Return (X, Y) of the center of cell containing provided text 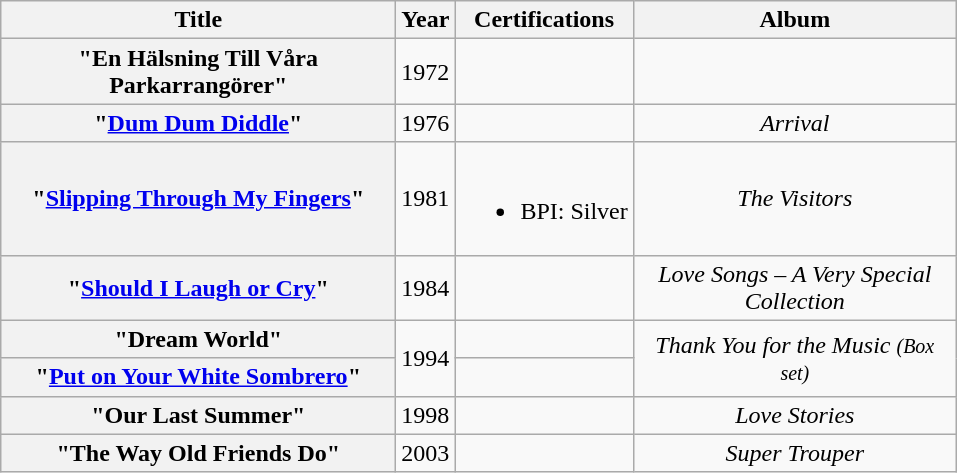
1972 (426, 72)
Love Stories (794, 415)
Title (198, 20)
Super Trouper (794, 453)
"Put on Your White Sombrero" (198, 377)
Thank You for the Music (Box set) (794, 358)
Year (426, 20)
1984 (426, 288)
The Visitors (794, 198)
"Our Last Summer" (198, 415)
Love Songs – A Very Special Collection (794, 288)
2003 (426, 453)
1981 (426, 198)
"Should I Laugh or Cry" (198, 288)
1976 (426, 123)
1998 (426, 415)
Arrival (794, 123)
"Dream World" (198, 339)
BPI: Silver (544, 198)
Certifications (544, 20)
"Slipping Through My Fingers" (198, 198)
"The Way Old Friends Do" (198, 453)
"Dum Dum Diddle" (198, 123)
Album (794, 20)
1994 (426, 358)
"En Hälsning Till Våra Parkarrangörer" (198, 72)
